Scan for the cell matching the given text and deliver its [X, Y] coordinate at center. 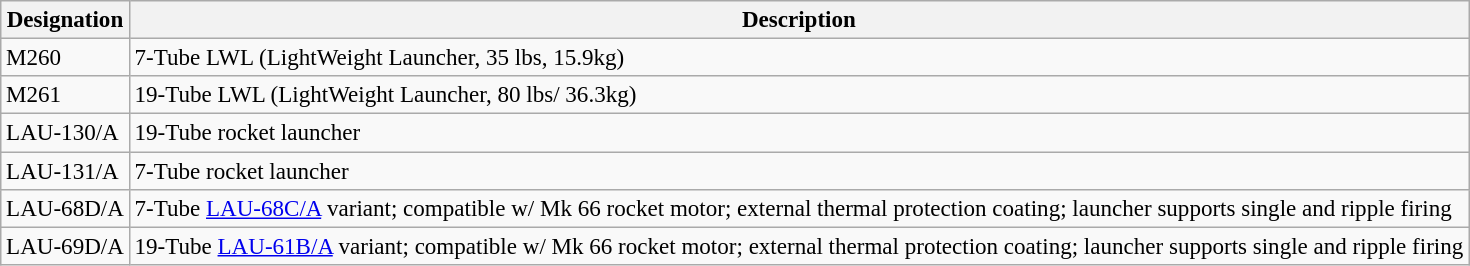
Designation [65, 20]
Description [798, 20]
19-Tube LAU-61B/A variant; compatible w/ Mk 66 rocket motor; external thermal protection coating; launcher supports single and ripple firing [798, 246]
LAU-69D/A [65, 246]
M261 [65, 95]
7-Tube LAU-68C/A variant; compatible w/ Mk 66 rocket motor; external thermal protection coating; launcher supports single and ripple firing [798, 209]
LAU-68D/A [65, 209]
19-Tube rocket launcher [798, 133]
7-Tube rocket launcher [798, 171]
19-Tube LWL (LightWeight Launcher, 80 lbs/ 36.3kg) [798, 95]
LAU-130/A [65, 133]
M260 [65, 58]
LAU-131/A [65, 171]
7-Tube LWL (LightWeight Launcher, 35 lbs, 15.9kg) [798, 58]
